Pinpoint the cell where the given text exists, returning its [x, y] midpoint coordinate. 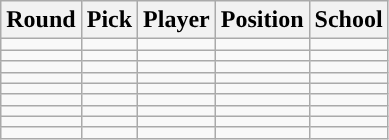
Pick [109, 20]
Round [41, 20]
Player [177, 20]
School [348, 20]
Position [262, 20]
